Provide the [X, Y] coordinate of the cell's center where the given text is located.  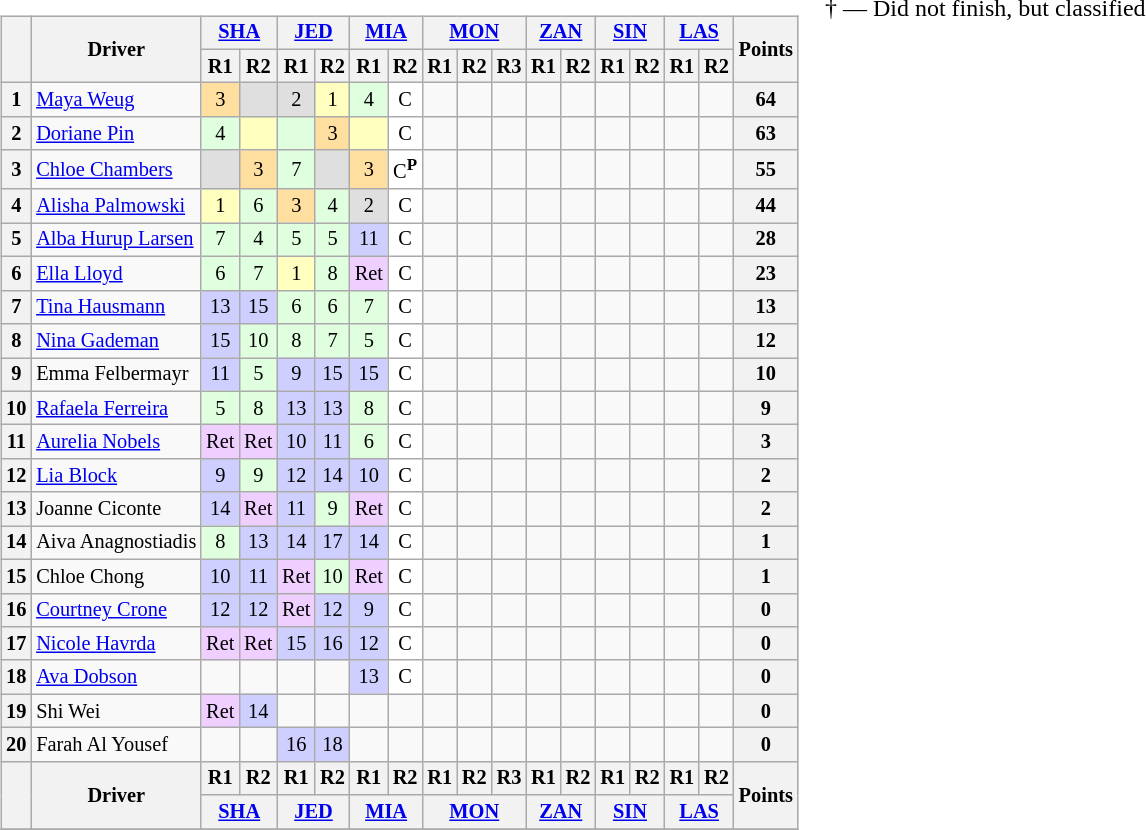
Courtney Crone [116, 610]
44 [766, 206]
19 [16, 711]
23 [766, 274]
CP [406, 170]
Alba Hurup Larsen [116, 240]
Farah Al Yousef [116, 745]
Joanne Ciconte [116, 509]
Ava Dobson [116, 677]
64 [766, 100]
Ella Lloyd [116, 274]
20 [16, 745]
28 [766, 240]
Lia Block [116, 475]
Emma Felbermayr [116, 375]
Chloe Chong [116, 576]
Shi Wei [116, 711]
Nicole Havrda [116, 644]
Aurelia Nobels [116, 442]
Aiva Anagnostiadis [116, 543]
Chloe Chambers [116, 170]
Alisha Palmowski [116, 206]
Tina Hausmann [116, 307]
55 [766, 170]
63 [766, 134]
Nina Gademan [116, 341]
Maya Weug [116, 100]
Doriane Pin [116, 134]
Rafaela Ferreira [116, 408]
